Detect which cell encompasses the target text, then output its (x, y) center coordinate. 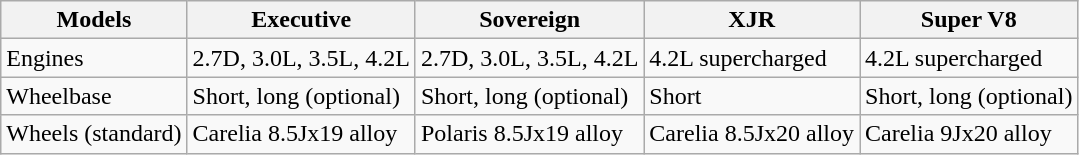
Carelia 8.5Jx19 alloy (301, 134)
Wheelbase (94, 96)
Carelia 9Jx20 alloy (969, 134)
Polaris 8.5Jx19 alloy (529, 134)
Super V8 (969, 20)
Executive (301, 20)
Wheels (standard) (94, 134)
Models (94, 20)
Short (752, 96)
Engines (94, 58)
Carelia 8.5Jx20 alloy (752, 134)
Sovereign (529, 20)
XJR (752, 20)
